From the cell containing the given text, extract its center point as (x, y) coordinate. 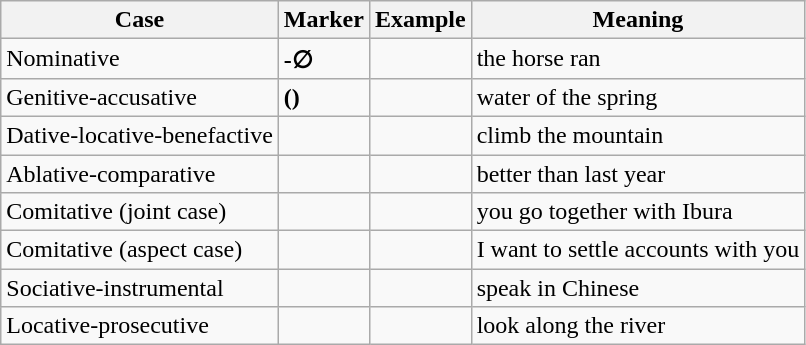
the horse ran (638, 59)
Example (420, 20)
you go together with Ibura (638, 212)
speak in Chinese (638, 288)
climb the mountain (638, 135)
() (324, 97)
better than last year (638, 173)
water of the spring (638, 97)
Nominative (140, 59)
Comitative (aspect case) (140, 250)
I want to settle accounts with you (638, 250)
Marker (324, 20)
Case (140, 20)
Genitive-accusative (140, 97)
Sociative-instrumental (140, 288)
Meaning (638, 20)
Ablative-comparative (140, 173)
-∅ (324, 59)
Locative-prosecutive (140, 326)
look along the river (638, 326)
Dative-locative-benefactive (140, 135)
Comitative (joint case) (140, 212)
